Pinpoint the cell where the given text exists, returning its (x, y) midpoint coordinate. 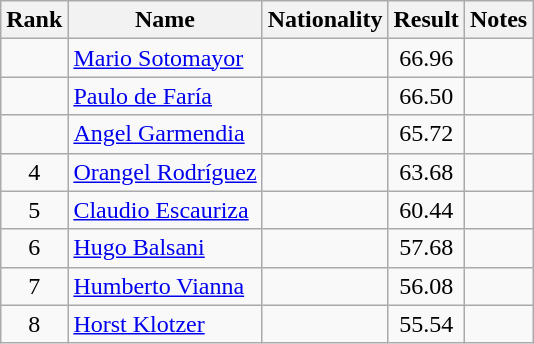
Notes (498, 20)
66.96 (426, 58)
6 (34, 248)
60.44 (426, 210)
Claudio Escauriza (165, 210)
8 (34, 324)
56.08 (426, 286)
Horst Klotzer (165, 324)
65.72 (426, 134)
Mario Sotomayor (165, 58)
Rank (34, 20)
Result (426, 20)
55.54 (426, 324)
Humberto Vianna (165, 286)
Orangel Rodríguez (165, 172)
7 (34, 286)
5 (34, 210)
Name (165, 20)
Nationality (325, 20)
Paulo de Faría (165, 96)
Angel Garmendia (165, 134)
57.68 (426, 248)
Hugo Balsani (165, 248)
66.50 (426, 96)
4 (34, 172)
63.68 (426, 172)
